Detect which cell encompasses the target text, then output its (X, Y) center coordinate. 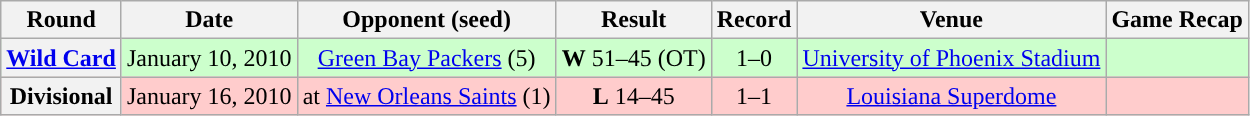
Venue (952, 20)
University of Phoenix Stadium (952, 58)
Date (209, 20)
Game Recap (1177, 20)
January 16, 2010 (209, 96)
January 10, 2010 (209, 58)
1–1 (754, 96)
Round (62, 20)
Louisiana Superdome (952, 96)
1–0 (754, 58)
Divisional (62, 96)
Record (754, 20)
W 51–45 (OT) (634, 58)
at New Orleans Saints (1) (426, 96)
Result (634, 20)
Wild Card (62, 58)
Green Bay Packers (5) (426, 58)
Opponent (seed) (426, 20)
L 14–45 (634, 96)
